Search for the cell housing the specified text and yield its [x, y] center coordinate. 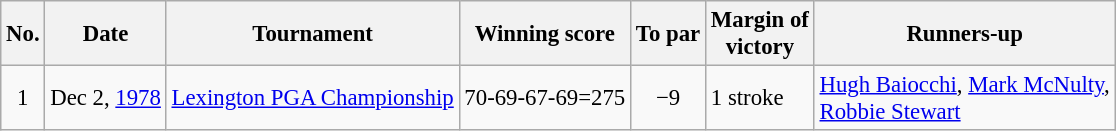
No. [23, 34]
Winning score [545, 34]
Date [106, 34]
−9 [668, 98]
To par [668, 34]
Dec 2, 1978 [106, 98]
70-69-67-69=275 [545, 98]
Hugh Baiocchi, Mark McNulty, Robbie Stewart [964, 98]
Margin ofvictory [760, 34]
1 stroke [760, 98]
1 [23, 98]
Tournament [312, 34]
Lexington PGA Championship [312, 98]
Runners-up [964, 34]
